Capture the cell that displays the provided text and extract its [x, y] central coordinate. 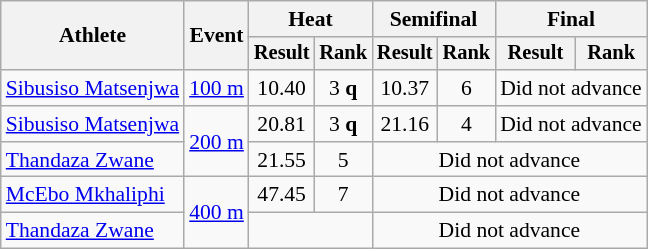
21.55 [282, 160]
10.40 [282, 88]
200 m [216, 142]
4 [467, 124]
7 [343, 195]
Event [216, 36]
400 m [216, 212]
5 [343, 160]
Athlete [92, 36]
Final [571, 19]
6 [467, 88]
McEbo Mkhaliphi [92, 195]
Heat [310, 19]
Semifinal [434, 19]
21.16 [405, 124]
20.81 [282, 124]
10.37 [405, 88]
100 m [216, 88]
47.45 [282, 195]
